Locate the cell with the specified text and output its [x, y] center coordinate. 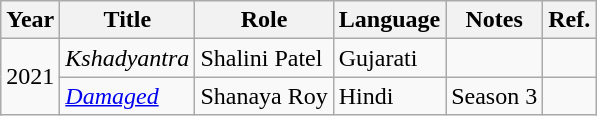
Damaged [128, 96]
Language [389, 20]
Year [30, 20]
Title [128, 20]
Hindi [389, 96]
Ref. [570, 20]
Kshadyantra [128, 58]
Notes [494, 20]
Role [264, 20]
Shalini Patel [264, 58]
Shanaya Roy [264, 96]
Gujarati [389, 58]
Season 3 [494, 96]
2021 [30, 77]
